Search for the cell housing the specified text and yield its [x, y] center coordinate. 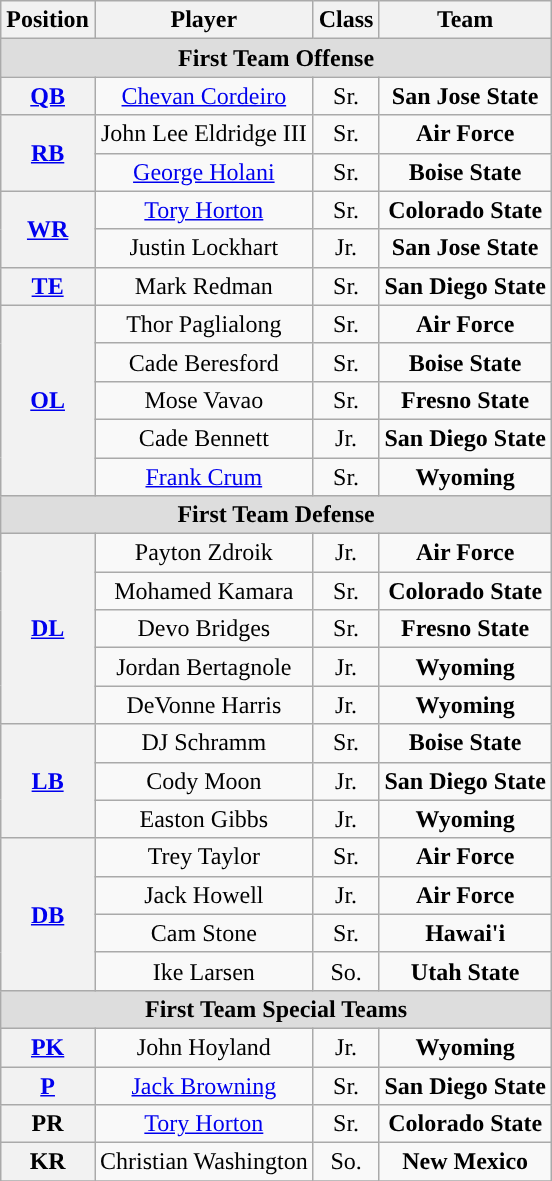
LB [48, 781]
Christian Washington [204, 1162]
First Team Offense [276, 58]
Payton Zdroik [204, 553]
Mohamed Kamara [204, 591]
George Holani [204, 172]
Team [465, 20]
Player [204, 20]
OL [48, 400]
Class [346, 20]
Cam Stone [204, 933]
WR [48, 229]
Ike Larsen [204, 971]
PK [48, 1047]
Utah State [465, 971]
Jordan Bertagnole [204, 667]
DB [48, 914]
Frank Crum [204, 477]
RB [48, 153]
Cade Bennett [204, 438]
Justin Lockhart [204, 248]
New Mexico [465, 1162]
Cade Beresford [204, 362]
Mark Redman [204, 286]
KR [48, 1162]
Mose Vavao [204, 400]
Trey Taylor [204, 857]
PR [48, 1124]
Jack Browning [204, 1085]
John Lee Eldridge III [204, 134]
P [48, 1085]
John Hoyland [204, 1047]
DL [48, 629]
Position [48, 20]
Cody Moon [204, 781]
Hawai'i [465, 933]
QB [48, 96]
First Team Special Teams [276, 1009]
Devo Bridges [204, 629]
First Team Defense [276, 515]
Chevan Cordeiro [204, 96]
Easton Gibbs [204, 819]
TE [48, 286]
DJ Schramm [204, 743]
DeVonne Harris [204, 705]
Jack Howell [204, 895]
Thor Paglialong [204, 324]
